Search for the cell housing the specified text and yield its (x, y) center coordinate. 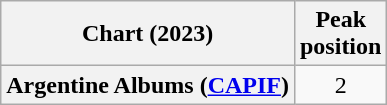
Argentine Albums (CAPIF) (148, 85)
2 (340, 85)
Chart (2023) (148, 34)
Peakposition (340, 34)
